Return the (x, y) coordinate for the center point of the cell that contains the specified text.  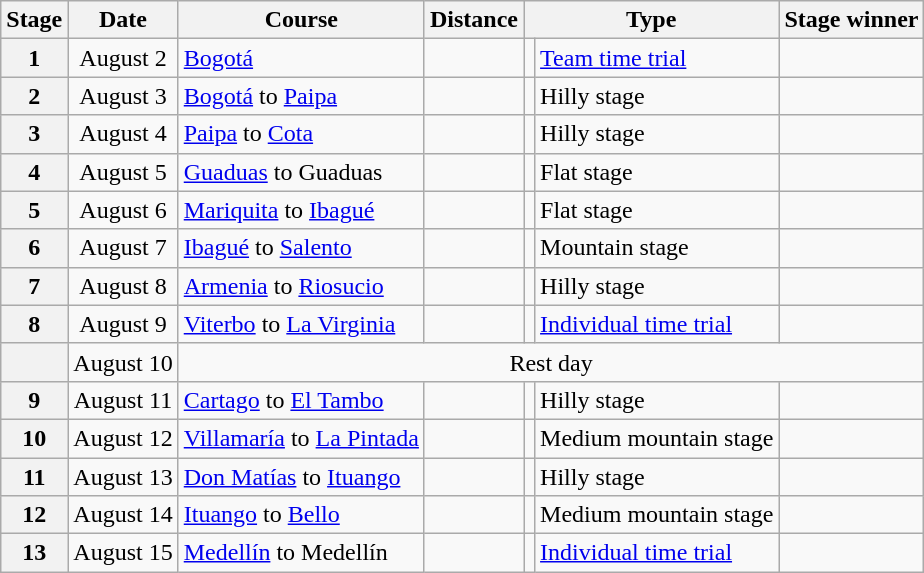
Paipa to Cota (301, 134)
11 (34, 477)
Date (123, 20)
Type (652, 20)
4 (34, 172)
7 (34, 286)
August 6 (123, 210)
2 (34, 96)
Armenia to Riosucio (301, 286)
August 2 (123, 58)
Viterbo to La Virginia (301, 324)
Rest day (551, 362)
9 (34, 400)
August 7 (123, 248)
Distance (474, 20)
1 (34, 58)
August 10 (123, 362)
August 5 (123, 172)
Bogotá to Paipa (301, 96)
Course (301, 20)
Guaduas to Guaduas (301, 172)
August 14 (123, 515)
August 8 (123, 286)
August 11 (123, 400)
12 (34, 515)
Team time trial (657, 58)
Stage (34, 20)
Ibagué to Salento (301, 248)
Mountain stage (657, 248)
Bogotá (301, 58)
Ituango to Bello (301, 515)
3 (34, 134)
August 3 (123, 96)
Stage winner (852, 20)
August 9 (123, 324)
August 12 (123, 438)
Mariquita to Ibagué (301, 210)
Villamaría to La Pintada (301, 438)
13 (34, 553)
August 13 (123, 477)
10 (34, 438)
8 (34, 324)
6 (34, 248)
August 15 (123, 553)
August 4 (123, 134)
5 (34, 210)
Don Matías to Ituango (301, 477)
Cartago to El Tambo (301, 400)
Medellín to Medellín (301, 553)
